Find where the given text appears and provide that cell's center as [X, Y] coordinate. 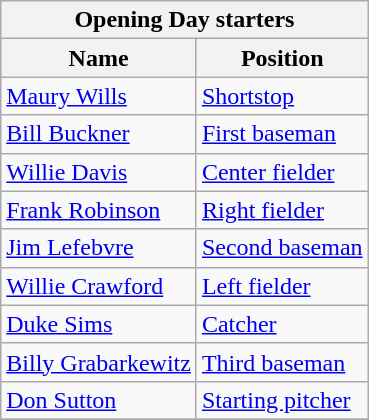
Right fielder [282, 210]
Center fielder [282, 172]
Third baseman [282, 362]
Name [99, 58]
Duke Sims [99, 324]
Starting pitcher [282, 400]
Left fielder [282, 286]
Jim Lefebvre [99, 248]
Position [282, 58]
First baseman [282, 134]
Bill Buckner [99, 134]
Willie Davis [99, 172]
Catcher [282, 324]
Shortstop [282, 96]
Billy Grabarkewitz [99, 362]
Frank Robinson [99, 210]
Maury Wills [99, 96]
Second baseman [282, 248]
Opening Day starters [184, 20]
Willie Crawford [99, 286]
Don Sutton [99, 400]
